Output the [X, Y] coordinate of the center of the cell containing the given text.  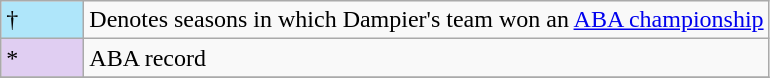
* [42, 58]
† [42, 20]
ABA record [426, 58]
Denotes seasons in which Dampier's team won an ABA championship [426, 20]
